Find where the given text appears and provide that cell's center as (x, y) coordinate. 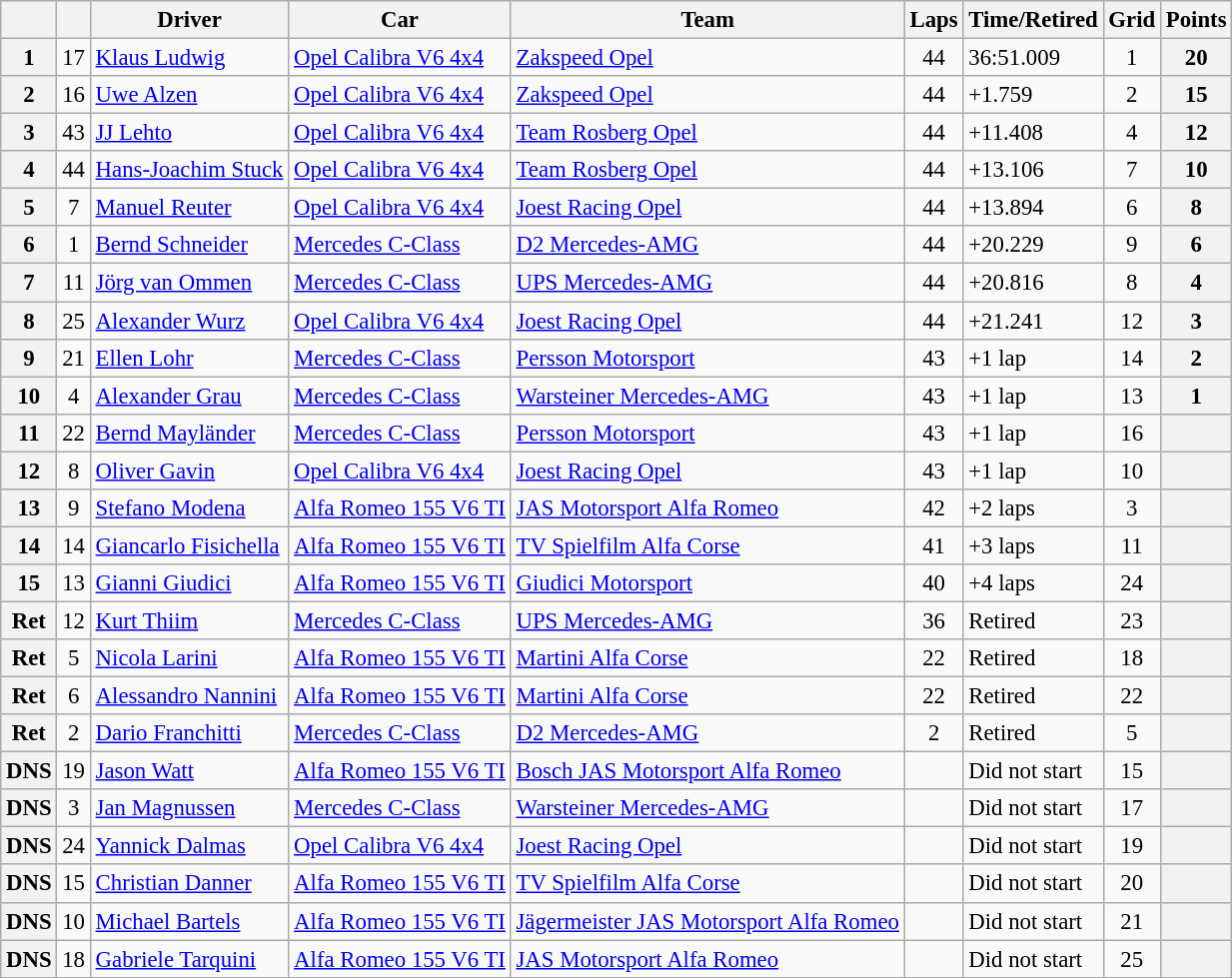
Jörg van Ommen (190, 283)
23 (1131, 620)
Uwe Alzen (190, 95)
Jan Magnussen (190, 808)
+3 laps (1033, 545)
Grid (1131, 20)
Gianni Giudici (190, 583)
+20.229 (1033, 245)
Yannick Dalmas (190, 846)
Giudici Motorsport (707, 583)
Stefano Modena (190, 508)
Bernd Mayländer (190, 433)
Alexander Grau (190, 396)
Dario Franchitti (190, 733)
Oliver Gavin (190, 471)
Manuel Reuter (190, 208)
+4 laps (1033, 583)
+11.408 (1033, 133)
Alexander Wurz (190, 321)
Klaus Ludwig (190, 58)
Kurt Thiim (190, 620)
Giancarlo Fisichella (190, 545)
Points (1195, 20)
Hans-Joachim Stuck (190, 170)
Alessandro Nannini (190, 696)
Gabriele Tarquini (190, 959)
Team (707, 20)
Driver (190, 20)
+13.894 (1033, 208)
41 (933, 545)
Nicola Larini (190, 658)
Michael Bartels (190, 921)
+13.106 (1033, 170)
+1.759 (1033, 95)
Car (400, 20)
Bosch JAS Motorsport Alfa Romeo (707, 771)
Time/Retired (1033, 20)
Bernd Schneider (190, 245)
36:51.009 (1033, 58)
Laps (933, 20)
40 (933, 583)
+20.816 (1033, 283)
+2 laps (1033, 508)
Christian Danner (190, 884)
36 (933, 620)
+21.241 (1033, 321)
Ellen Lohr (190, 358)
JJ Lehto (190, 133)
42 (933, 508)
Jason Watt (190, 771)
Jägermeister JAS Motorsport Alfa Romeo (707, 921)
